Extract the [x, y] coordinate from the center of the cell holding the provided text.  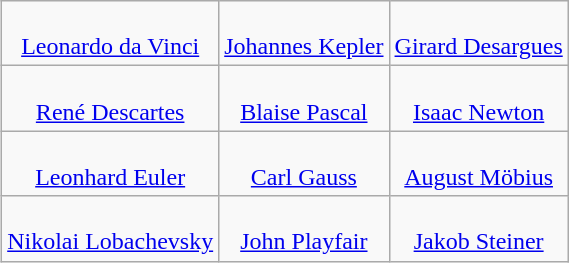
Leonhard Euler [110, 164]
John Playfair [304, 228]
Leonardo da Vinci [110, 34]
Carl Gauss [304, 164]
August Möbius [478, 164]
René Descartes [110, 98]
Blaise Pascal [304, 98]
Isaac Newton [478, 98]
Girard Desargues [478, 34]
Jakob Steiner [478, 228]
Johannes Kepler [304, 34]
Nikolai Lobachevsky [110, 228]
